Find where the given text appears and provide that cell's center as [X, Y] coordinate. 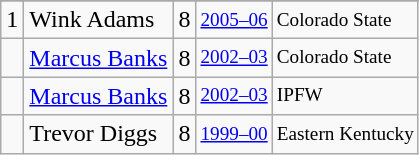
IPFW [345, 96]
Eastern Kentucky [345, 134]
1999–00 [234, 134]
1 [12, 20]
2005–06 [234, 20]
Trevor Diggs [98, 134]
Wink Adams [98, 20]
